Return the [X, Y] coordinate for the center point of the cell that contains the specified text.  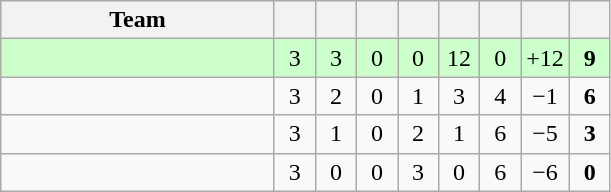
−6 [546, 172]
+12 [546, 58]
12 [460, 58]
9 [590, 58]
4 [500, 96]
−5 [546, 134]
−1 [546, 96]
Team [138, 20]
